Pinpoint the cell where the given text exists, returning its (X, Y) midpoint coordinate. 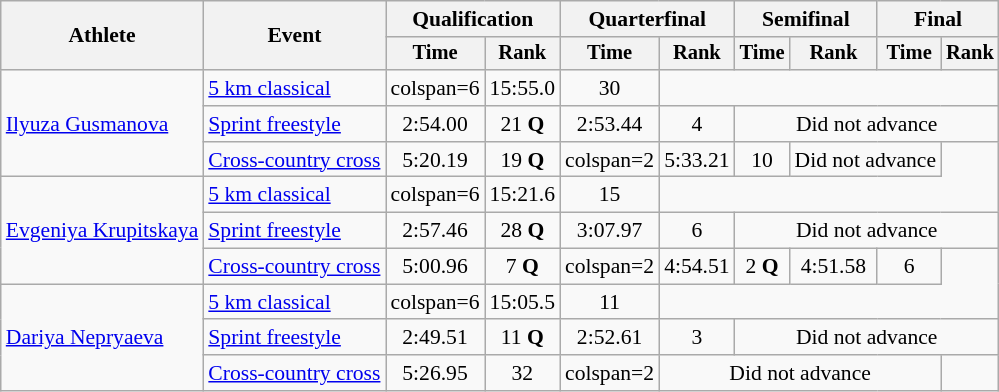
Qualification (474, 19)
5:26.95 (436, 373)
32 (522, 373)
4:51.58 (833, 267)
7 Q (522, 267)
15:55.0 (522, 88)
Evgeniya Krupitskaya (102, 230)
2:52.61 (610, 338)
Final (938, 19)
15:05.5 (522, 302)
3 (696, 338)
5:20.19 (436, 160)
Semifinal (806, 19)
10 (762, 160)
4 (696, 124)
4:54.51 (696, 267)
Athlete (102, 36)
2:57.46 (436, 231)
Dariya Nepryaeva (102, 338)
2 Q (762, 267)
5:00.96 (436, 267)
15 (610, 195)
Quarterfinal (648, 19)
2:53.44 (610, 124)
19 Q (522, 160)
21 Q (522, 124)
2:49.51 (436, 338)
Event (294, 36)
Ilyuza Gusmanova (102, 124)
3:07.97 (610, 231)
15:21.6 (522, 195)
11 Q (522, 338)
2:54.00 (436, 124)
28 Q (522, 231)
30 (610, 88)
11 (610, 302)
5:33.21 (696, 160)
